Return [x, y] of the center of cell containing provided text 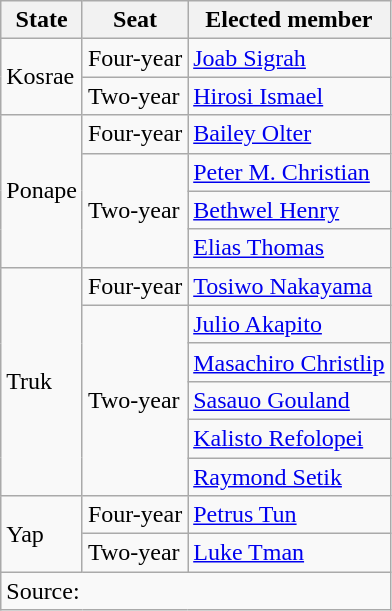
State [42, 20]
Seat [134, 20]
Ponape [42, 191]
Tosiwo Nakayama [289, 286]
Elected member [289, 20]
Source: [196, 591]
Bethwel Henry [289, 210]
Petrus Tun [289, 515]
Truk [42, 381]
Raymond Setik [289, 477]
Peter M. Christian [289, 172]
Bailey Olter [289, 134]
Kosrae [42, 77]
Yap [42, 534]
Luke Tman [289, 553]
Kalisto Refolopei [289, 438]
Elias Thomas [289, 248]
Masachiro Christlip [289, 362]
Joab Sigrah [289, 58]
Hirosi Ismael [289, 96]
Sasauo Gouland [289, 400]
Julio Akapito [289, 324]
